Determine the (X, Y) coordinate at the center of the cell enclosing the given text.  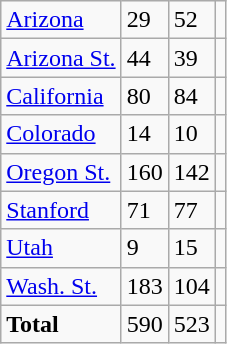
Arizona (61, 20)
California (61, 96)
29 (144, 20)
Colorado (61, 134)
77 (192, 210)
80 (144, 96)
142 (192, 172)
71 (144, 210)
39 (192, 58)
183 (144, 286)
590 (144, 324)
Stanford (61, 210)
84 (192, 96)
Wash. St. (61, 286)
15 (192, 248)
10 (192, 134)
160 (144, 172)
52 (192, 20)
Total (61, 324)
104 (192, 286)
9 (144, 248)
Arizona St. (61, 58)
523 (192, 324)
Utah (61, 248)
Oregon St. (61, 172)
44 (144, 58)
14 (144, 134)
